Extract the [x, y] coordinate from the center of the cell holding the provided text.  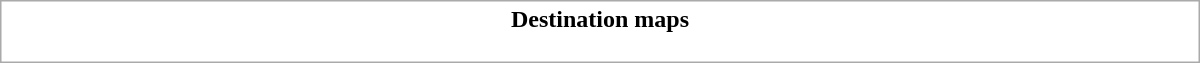
Destination maps [600, 19]
